Search for the cell housing the specified text and yield its [x, y] center coordinate. 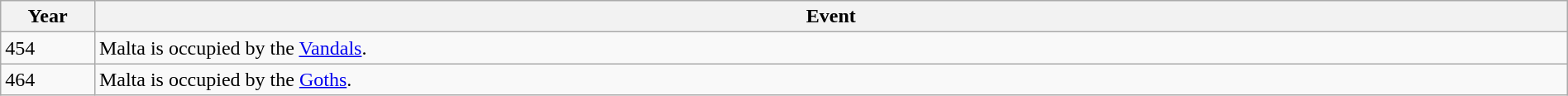
Event [830, 17]
454 [48, 48]
464 [48, 79]
Malta is occupied by the Goths. [830, 79]
Malta is occupied by the Vandals. [830, 48]
Year [48, 17]
